Scan for the cell matching the given text and deliver its (X, Y) coordinate at center. 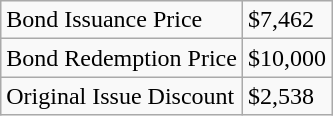
Bond Redemption Price (122, 58)
$2,538 (286, 96)
$7,462 (286, 20)
Bond Issuance Price (122, 20)
Original Issue Discount (122, 96)
$10,000 (286, 58)
